Scan for the cell matching the given text and deliver its [x, y] coordinate at center. 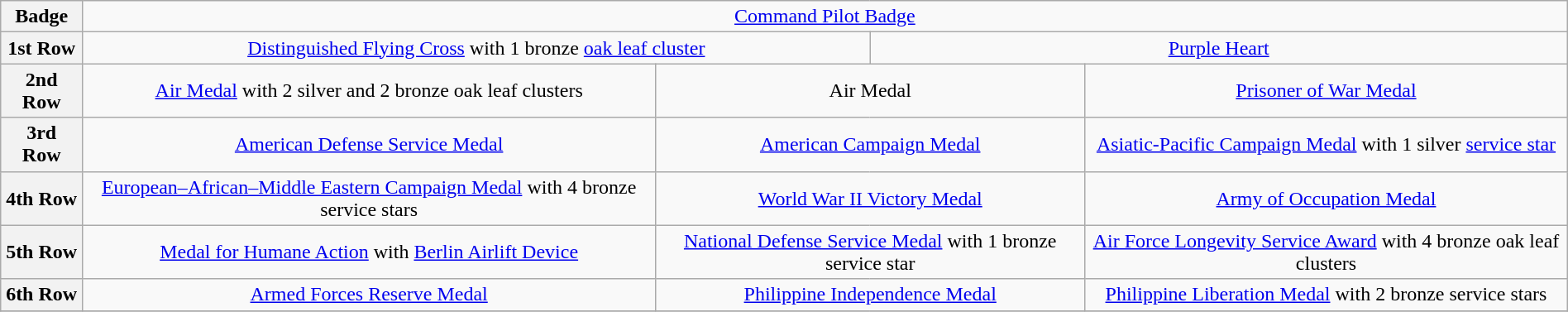
Army of Occupation Medal [1327, 199]
3rd Row [41, 144]
4th Row [41, 199]
Medal for Humane Action with Berlin Airlift Device [369, 252]
Armed Forces Reserve Medal [369, 295]
Prisoner of War Medal [1327, 91]
Air Medal with 2 silver and 2 bronze oak leaf clusters [369, 91]
Badge [41, 17]
Philippine Independence Medal [870, 295]
Air Medal [870, 91]
European–African–Middle Eastern Campaign Medal with 4 bronze service stars [369, 199]
Air Force Longevity Service Award with 4 bronze oak leaf clusters [1327, 252]
Distinguished Flying Cross with 1 bronze oak leaf cluster [476, 48]
Command Pilot Badge [825, 17]
American Defense Service Medal [369, 144]
6th Row [41, 295]
American Campaign Medal [870, 144]
1st Row [41, 48]
5th Row [41, 252]
Philippine Liberation Medal with 2 bronze service stars [1327, 295]
2nd Row [41, 91]
Asiatic-Pacific Campaign Medal with 1 silver service star [1327, 144]
Purple Heart [1219, 48]
World War II Victory Medal [870, 199]
National Defense Service Medal with 1 bronze service star [870, 252]
